Identify which cell holds the provided text, then report its (X, Y) central coordinate. 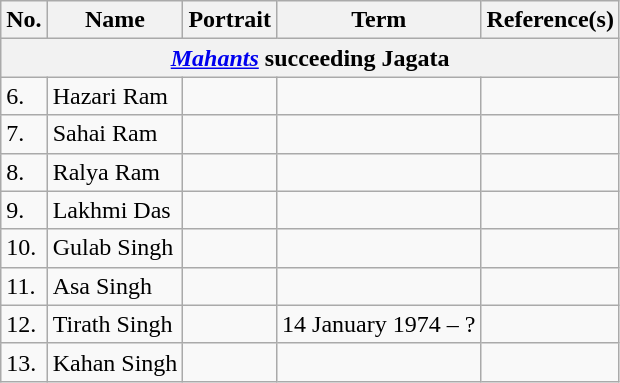
7. (24, 134)
Mahants succeeding Jagata (310, 58)
Gulab Singh (115, 248)
Ralya Ram (115, 172)
Hazari Ram (115, 96)
6. (24, 96)
Lakhmi Das (115, 210)
Kahan Singh (115, 362)
11. (24, 286)
10. (24, 248)
Term (379, 20)
Asa Singh (115, 286)
No. (24, 20)
Sahai Ram (115, 134)
Tirath Singh (115, 324)
12. (24, 324)
14 January 1974 – ? (379, 324)
Reference(s) (550, 20)
13. (24, 362)
8. (24, 172)
9. (24, 210)
Name (115, 20)
Portrait (230, 20)
